Return [x, y] of the center of cell containing provided text 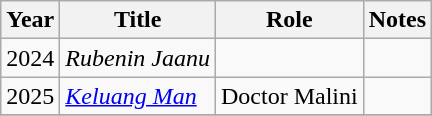
Notes [397, 20]
2024 [30, 58]
Rubenin Jaanu [138, 58]
Doctor Malini [290, 96]
2025 [30, 96]
Title [138, 20]
Role [290, 20]
Year [30, 20]
Keluang Man [138, 96]
